Determine the [X, Y] coordinate at the center of the cell enclosing the given text.  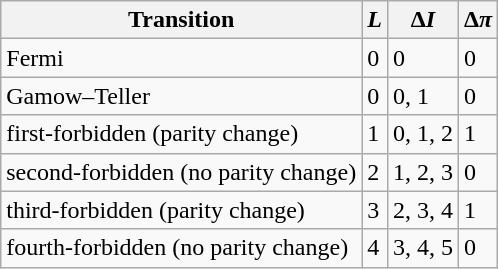
third-forbidden (parity change) [182, 210]
3 [375, 210]
4 [375, 248]
2 [375, 172]
first-forbidden (parity change) [182, 134]
3, 4, 5 [422, 248]
0, 1, 2 [422, 134]
second-forbidden (no parity change) [182, 172]
Fermi [182, 58]
Gamow–Teller [182, 96]
Δπ [478, 20]
ΔI [422, 20]
1, 2, 3 [422, 172]
fourth-forbidden (no parity change) [182, 248]
Transition [182, 20]
L [375, 20]
0, 1 [422, 96]
2, 3, 4 [422, 210]
